For the text-containing cell, return its midpoint in (x, y) coordinate format. 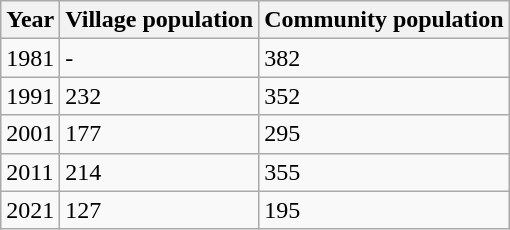
355 (384, 172)
177 (160, 134)
127 (160, 210)
232 (160, 96)
- (160, 58)
2001 (30, 134)
295 (384, 134)
Community population (384, 20)
214 (160, 172)
Year (30, 20)
2011 (30, 172)
Village population (160, 20)
382 (384, 58)
1981 (30, 58)
195 (384, 210)
352 (384, 96)
1991 (30, 96)
2021 (30, 210)
